Capture the cell that displays the provided text and extract its (x, y) central coordinate. 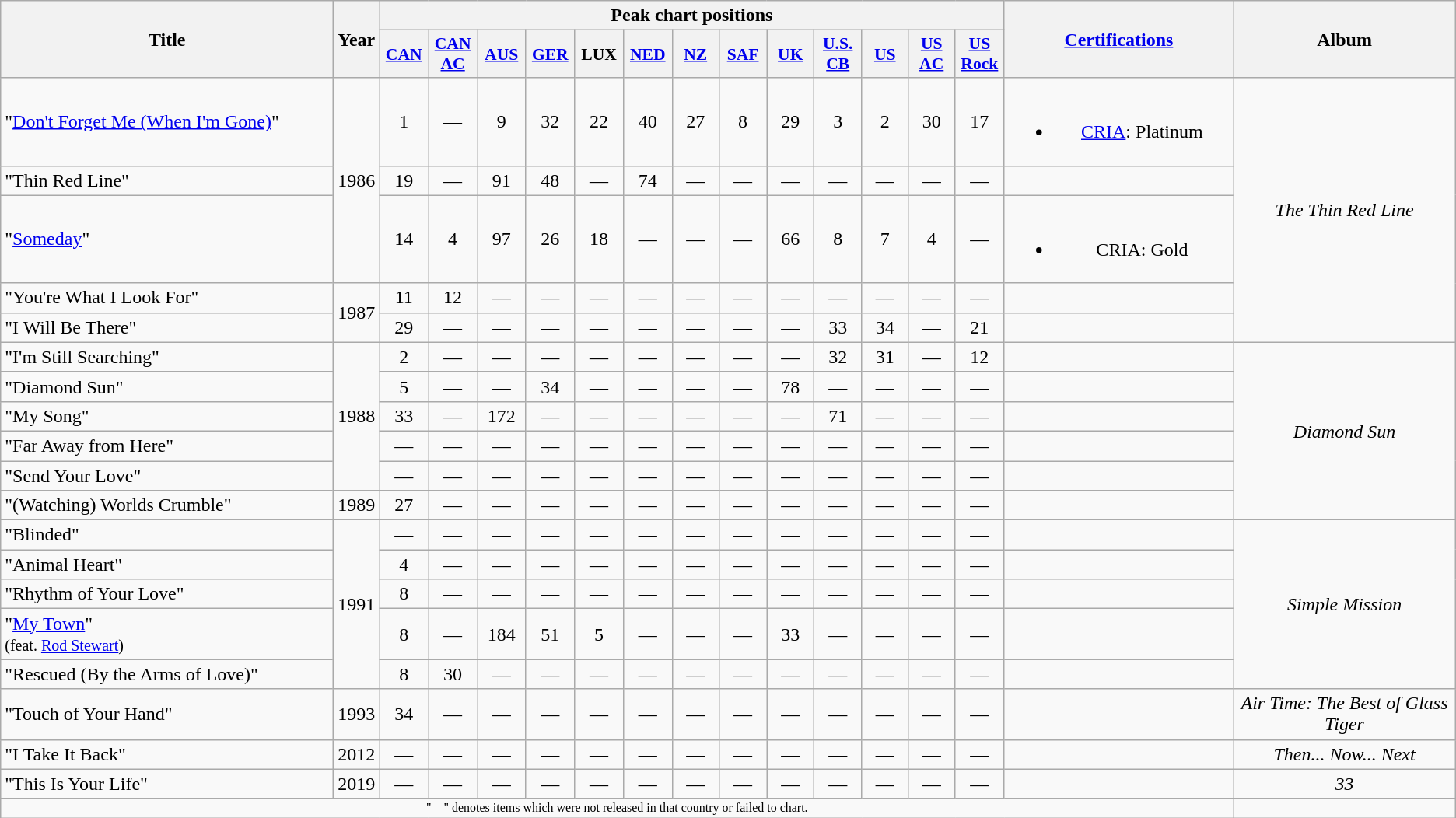
1987 (356, 313)
51 (551, 634)
1986 (356, 180)
Certifications (1118, 39)
11 (404, 298)
NZ (695, 54)
97 (502, 239)
"I Take It Back" (167, 754)
USAC (932, 54)
UK (790, 54)
US (885, 54)
CANAC (453, 54)
CRIA: Gold (1118, 239)
"Rhythm of Your Love" (167, 594)
"Don't Forget Me (When I'm Gone)" (167, 121)
"Far Away from Here" (167, 446)
CRIA: Platinum (1118, 121)
"I'm Still Searching" (167, 357)
Then... Now... Next (1344, 754)
"Rescued (By the Arms of Love)" (167, 674)
Simple Mission (1344, 605)
"Touch of Your Hand" (167, 714)
USRock (980, 54)
"Someday" (167, 239)
66 (790, 239)
"Send Your Love" (167, 475)
19 (404, 180)
26 (551, 239)
184 (502, 634)
"Thin Red Line" (167, 180)
The Thin Red Line (1344, 210)
17 (980, 121)
"My Town"(feat. Rod Stewart) (167, 634)
"I Will Be There" (167, 327)
NED (647, 54)
1993 (356, 714)
Air Time: The Best of Glass Tiger (1344, 714)
2012 (356, 754)
172 (502, 416)
Title (167, 39)
"Blinded" (167, 535)
48 (551, 180)
"Diamond Sun" (167, 386)
GER (551, 54)
18 (599, 239)
"You're What I Look For" (167, 298)
21 (980, 327)
AUS (502, 54)
"—" denotes items which were not released in that country or failed to chart. (618, 808)
Album (1344, 39)
"My Song" (167, 416)
31 (885, 357)
Diamond Sun (1344, 431)
1991 (356, 605)
"This Is Your Life" (167, 784)
9 (502, 121)
14 (404, 239)
"(Watching) Worlds Crumble" (167, 505)
78 (790, 386)
2019 (356, 784)
3 (837, 121)
22 (599, 121)
SAF (743, 54)
Year (356, 39)
1989 (356, 505)
40 (647, 121)
71 (837, 416)
U.S. CB (837, 54)
LUX (599, 54)
74 (647, 180)
CAN (404, 54)
7 (885, 239)
1988 (356, 416)
"Animal Heart" (167, 565)
1 (404, 121)
91 (502, 180)
Peak chart positions (692, 16)
